Search for the cell housing the specified text and yield its (x, y) center coordinate. 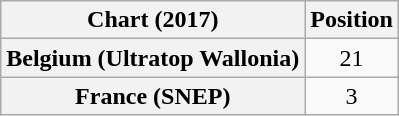
Chart (2017) (153, 20)
Position (352, 20)
21 (352, 58)
France (SNEP) (153, 96)
3 (352, 96)
Belgium (Ultratop Wallonia) (153, 58)
